Output the (X, Y) coordinate of the center of the cell containing the given text.  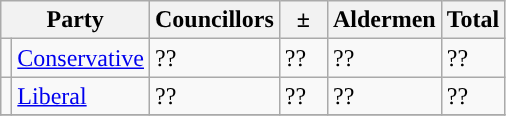
Party (76, 20)
Councillors (215, 20)
Aldermen (384, 20)
Conservative (81, 58)
± (303, 20)
Total (473, 20)
Liberal (81, 96)
